Provide the (X, Y) coordinate of the cell's center where the given text is located.  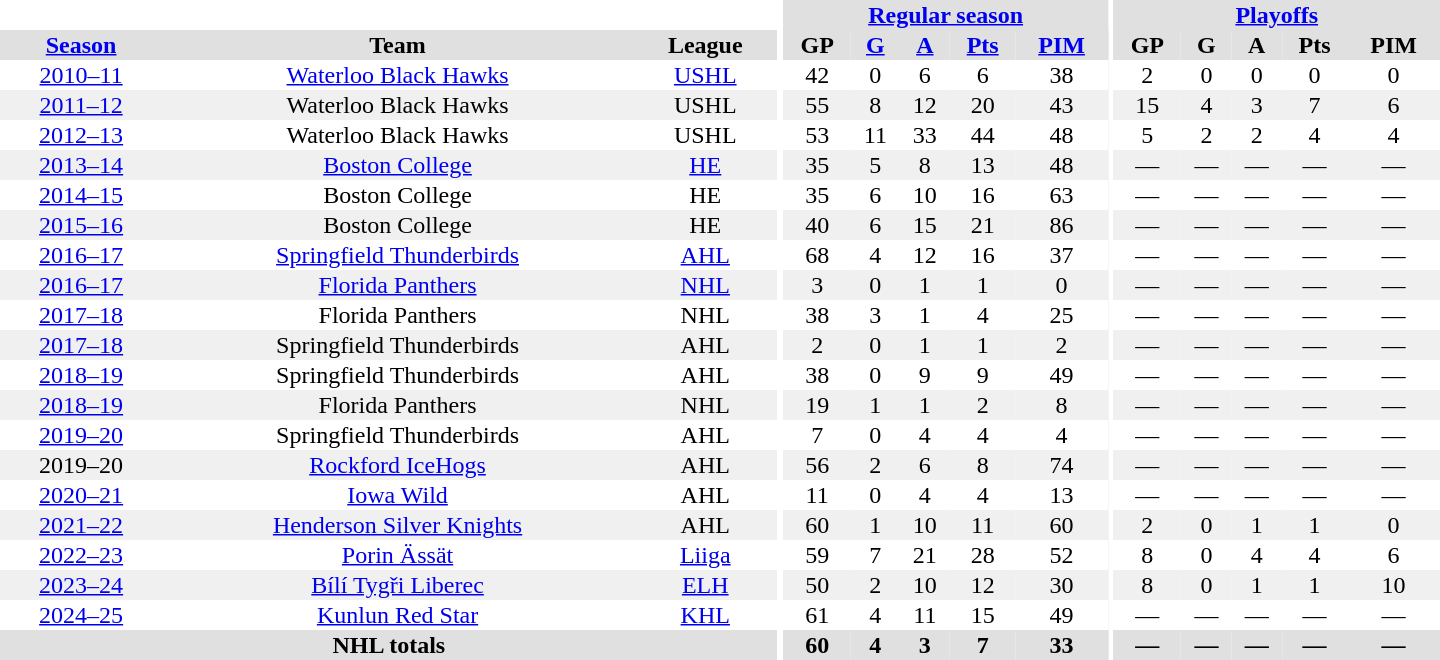
56 (817, 465)
Season (81, 45)
50 (817, 585)
40 (817, 225)
2012–13 (81, 135)
2022–23 (81, 555)
37 (1062, 255)
2020–21 (81, 495)
NHL totals (389, 645)
42 (817, 75)
52 (1062, 555)
2014–15 (81, 195)
2021–22 (81, 525)
2011–12 (81, 105)
Iowa Wild (398, 495)
Rockford IceHogs (398, 465)
19 (817, 405)
59 (817, 555)
Kunlun Red Star (398, 615)
Team (398, 45)
86 (1062, 225)
2023–24 (81, 585)
Liiga (706, 555)
2013–14 (81, 165)
League (706, 45)
68 (817, 255)
2015–16 (81, 225)
28 (982, 555)
Regular season (946, 15)
53 (817, 135)
74 (1062, 465)
55 (817, 105)
Porin Ässät (398, 555)
20 (982, 105)
2010–11 (81, 75)
43 (1062, 105)
25 (1062, 315)
ELH (706, 585)
KHL (706, 615)
Henderson Silver Knights (398, 525)
2024–25 (81, 615)
44 (982, 135)
30 (1062, 585)
Playoffs (1276, 15)
63 (1062, 195)
Bílí Tygři Liberec (398, 585)
61 (817, 615)
